Capture the cell that displays the provided text and extract its (x, y) central coordinate. 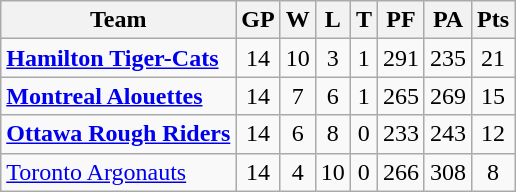
21 (494, 58)
Pts (494, 20)
Team (118, 20)
GP (258, 20)
4 (298, 172)
12 (494, 134)
Montreal Alouettes (118, 96)
269 (448, 96)
243 (448, 134)
3 (332, 58)
Ottawa Rough Riders (118, 134)
265 (400, 96)
291 (400, 58)
L (332, 20)
235 (448, 58)
Hamilton Tiger-Cats (118, 58)
233 (400, 134)
T (364, 20)
PA (448, 20)
308 (448, 172)
W (298, 20)
PF (400, 20)
15 (494, 96)
7 (298, 96)
266 (400, 172)
Toronto Argonauts (118, 172)
